Output the [X, Y] coordinate of the center of the cell containing the given text.  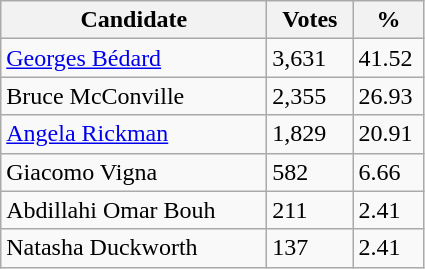
Giacomo Vigna [134, 172]
Bruce McConville [134, 96]
137 [310, 248]
2,355 [310, 96]
Votes [310, 20]
% [388, 20]
26.93 [388, 96]
Angela Rickman [134, 134]
3,631 [310, 58]
211 [310, 210]
41.52 [388, 58]
6.66 [388, 172]
20.91 [388, 134]
Abdillahi Omar Bouh [134, 210]
582 [310, 172]
Natasha Duckworth [134, 248]
1,829 [310, 134]
Georges Bédard [134, 58]
Candidate [134, 20]
